Locate the cell with the specified text and output its (x, y) center coordinate. 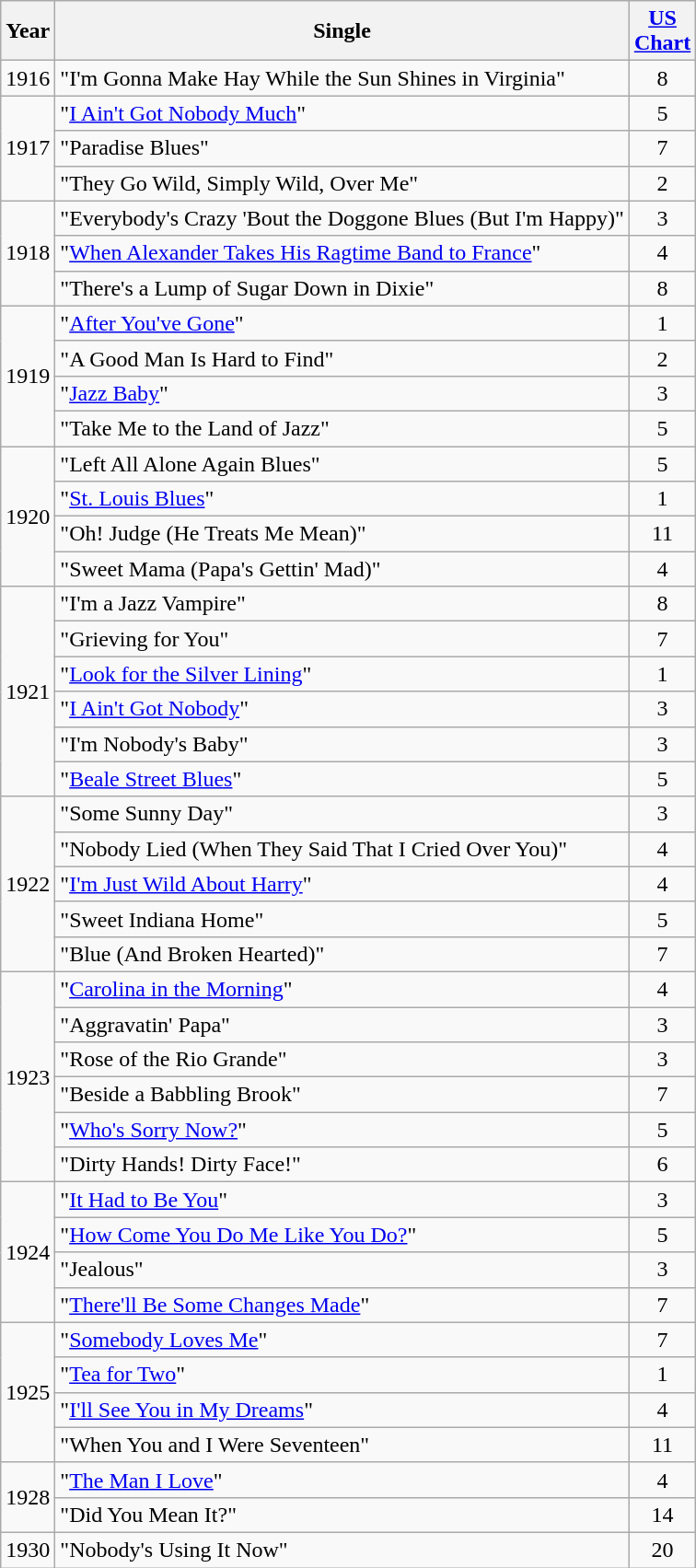
"Beside a Babbling Brook" (342, 1095)
"Everybody's Crazy 'Bout the Doggone Blues (But I'm Happy)" (342, 218)
"Jazz Baby" (342, 393)
1916 (28, 78)
"Dirty Hands! Dirty Face!" (342, 1165)
"I'm Just Wild About Harry" (342, 884)
"After You've Gone" (342, 323)
"A Good Man Is Hard to Find" (342, 358)
"Somebody Loves Me" (342, 1340)
1918 (28, 253)
"Paradise Blues" (342, 148)
20 (662, 1550)
"Sweet Mama (Papa's Gettin' Mad)" (342, 569)
1923 (28, 1076)
"I'll See You in My Dreams" (342, 1410)
"Oh! Judge (He Treats Me Mean)" (342, 534)
1924 (28, 1252)
"I'm a Jazz Vampire" (342, 604)
"I'm Nobody's Baby" (342, 744)
"Rose of the Rio Grande" (342, 1060)
"When You and I Were Seventeen" (342, 1445)
USChart (662, 31)
"Who's Sorry Now?" (342, 1130)
1919 (28, 376)
"St. Louis Blues" (342, 499)
"Nobody Lied (When They Said That I Cried Over You)" (342, 849)
"Look for the Silver Lining" (342, 674)
"Blue (And Broken Hearted)" (342, 954)
"Jealous" (342, 1270)
"Tea for Two" (342, 1375)
"There's a Lump of Sugar Down in Dixie" (342, 288)
Year (28, 31)
1917 (28, 148)
"It Had to Be You" (342, 1200)
1928 (28, 1497)
"Sweet Indiana Home" (342, 919)
"When Alexander Takes His Ragtime Band to France" (342, 253)
1921 (28, 691)
"Beale Street Blues" (342, 779)
"I Ain't Got Nobody" (342, 709)
"Grieving for You" (342, 639)
6 (662, 1165)
1920 (28, 516)
"The Man I Love" (342, 1480)
"Take Me to the Land of Jazz" (342, 428)
1925 (28, 1392)
"They Go Wild, Simply Wild, Over Me" (342, 183)
"Aggravatin' Papa" (342, 1025)
1930 (28, 1550)
"Did You Mean It?" (342, 1515)
"How Come You Do Me Like You Do?" (342, 1235)
"Carolina in the Morning" (342, 989)
1922 (28, 884)
"Nobody's Using It Now" (342, 1550)
"Some Sunny Day" (342, 814)
"I Ain't Got Nobody Much" (342, 113)
Single (342, 31)
"There'll Be Some Changes Made" (342, 1305)
14 (662, 1515)
"I'm Gonna Make Hay While the Sun Shines in Virginia" (342, 78)
"Left All Alone Again Blues" (342, 463)
